Determine the (x, y) coordinate at the center of the cell enclosing the given text.  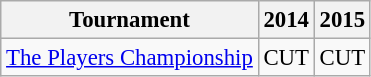
The Players Championship (130, 58)
2014 (286, 20)
2015 (342, 20)
Tournament (130, 20)
